For the text-containing cell, return its midpoint in (X, Y) coordinate format. 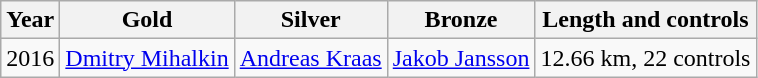
Silver (310, 20)
Bronze (461, 20)
Length and controls (646, 20)
12.66 km, 22 controls (646, 58)
2016 (30, 58)
Jakob Jansson (461, 58)
Andreas Kraas (310, 58)
Dmitry Mihalkin (147, 58)
Year (30, 20)
Gold (147, 20)
